Find where the given text appears and provide that cell's center as (x, y) coordinate. 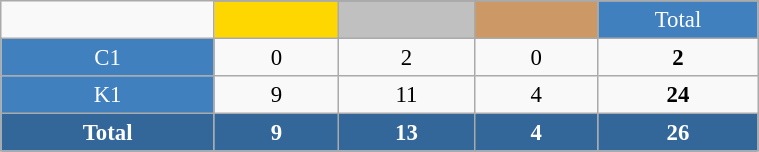
C1 (108, 58)
24 (678, 95)
11 (407, 95)
13 (407, 133)
26 (678, 133)
K1 (108, 95)
